For the text-containing cell, return its midpoint in [X, Y] coordinate format. 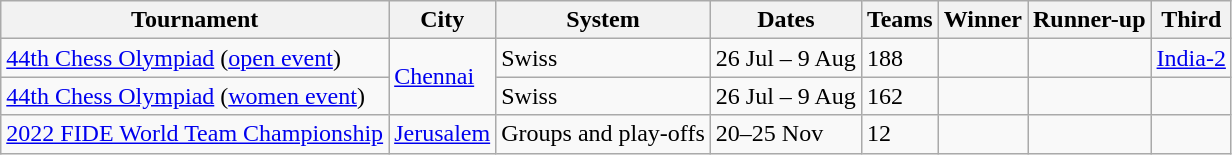
Teams [900, 20]
Winner [982, 20]
12 [900, 134]
162 [900, 96]
System [604, 20]
Third [1191, 20]
Chennai [442, 77]
188 [900, 58]
Runner-up [1090, 20]
2022 FIDE World Team Championship [195, 134]
Jerusalem [442, 134]
Dates [786, 20]
Groups and play-offs [604, 134]
Tournament [195, 20]
44th Chess Olympiad (women event) [195, 96]
India-2 [1191, 58]
44th Chess Olympiad (open event) [195, 58]
20–25 Nov [786, 134]
City [442, 20]
